Search for the cell housing the specified text and yield its (x, y) center coordinate. 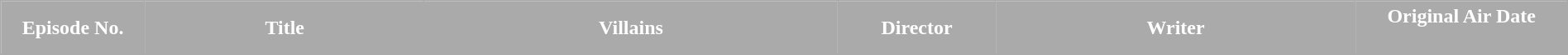
Villains (631, 28)
Director (916, 28)
Title (284, 28)
Writer (1176, 28)
Episode No. (73, 28)
Original Air Date (1461, 28)
